Output the [x, y] coordinate of the center of the cell containing the given text.  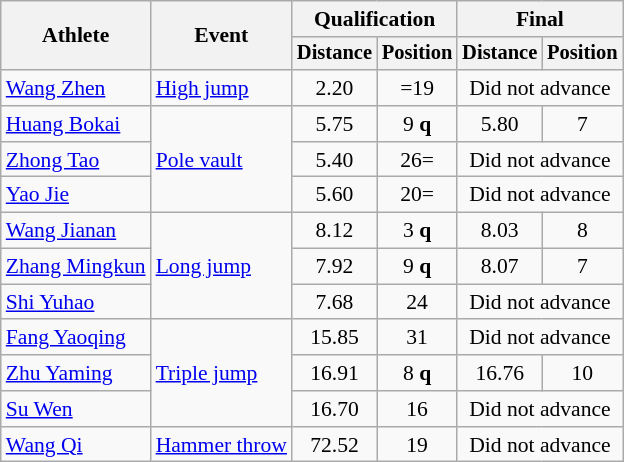
5.60 [334, 195]
5.40 [334, 160]
Shi Yuhao [76, 302]
8.07 [500, 267]
Wang Zhen [76, 88]
Pole vault [222, 160]
16.76 [500, 373]
Zhang Mingkun [76, 267]
16.91 [334, 373]
8.03 [500, 231]
Event [222, 36]
5.80 [500, 124]
Athlete [76, 36]
Huang Bokai [76, 124]
Final [540, 19]
Su Wen [76, 409]
16 [417, 409]
26= [417, 160]
15.85 [334, 338]
10 [582, 373]
8 [582, 231]
8.12 [334, 231]
Yao Jie [76, 195]
20= [417, 195]
Zhong Tao [76, 160]
Fang Yaoqing [76, 338]
Zhu Yaming [76, 373]
Triple jump [222, 374]
16.70 [334, 409]
Wang Jianan [76, 231]
High jump [222, 88]
8 q [417, 373]
7.68 [334, 302]
Qualification [374, 19]
3 q [417, 231]
2.20 [334, 88]
31 [417, 338]
Long jump [222, 266]
=19 [417, 88]
24 [417, 302]
7.92 [334, 267]
5.75 [334, 124]
